Scan for the cell matching the given text and deliver its (x, y) coordinate at center. 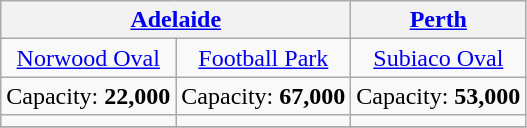
Capacity: 22,000 (88, 96)
Capacity: 67,000 (264, 96)
Adelaide (176, 20)
Perth (438, 20)
Football Park (264, 58)
Norwood Oval (88, 58)
Subiaco Oval (438, 58)
Capacity: 53,000 (438, 96)
